Detect which cell encompasses the target text, then output its [x, y] center coordinate. 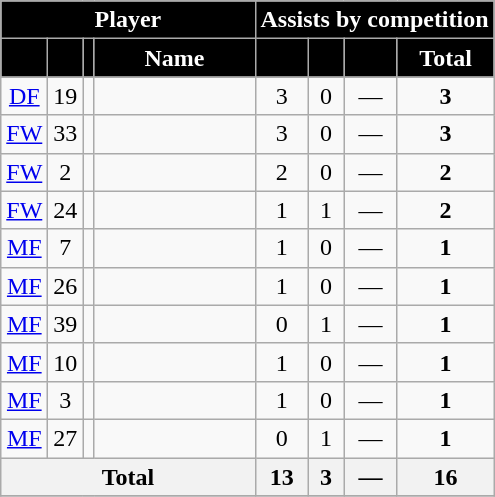
26 [66, 286]
33 [66, 134]
Assists by competition [374, 20]
7 [66, 248]
10 [66, 362]
16 [446, 477]
Player [128, 20]
19 [66, 96]
27 [66, 438]
DF [24, 96]
39 [66, 324]
Name [174, 58]
24 [66, 210]
13 [282, 477]
